Provide the [X, Y] coordinate of the cell's center where the given text is located.  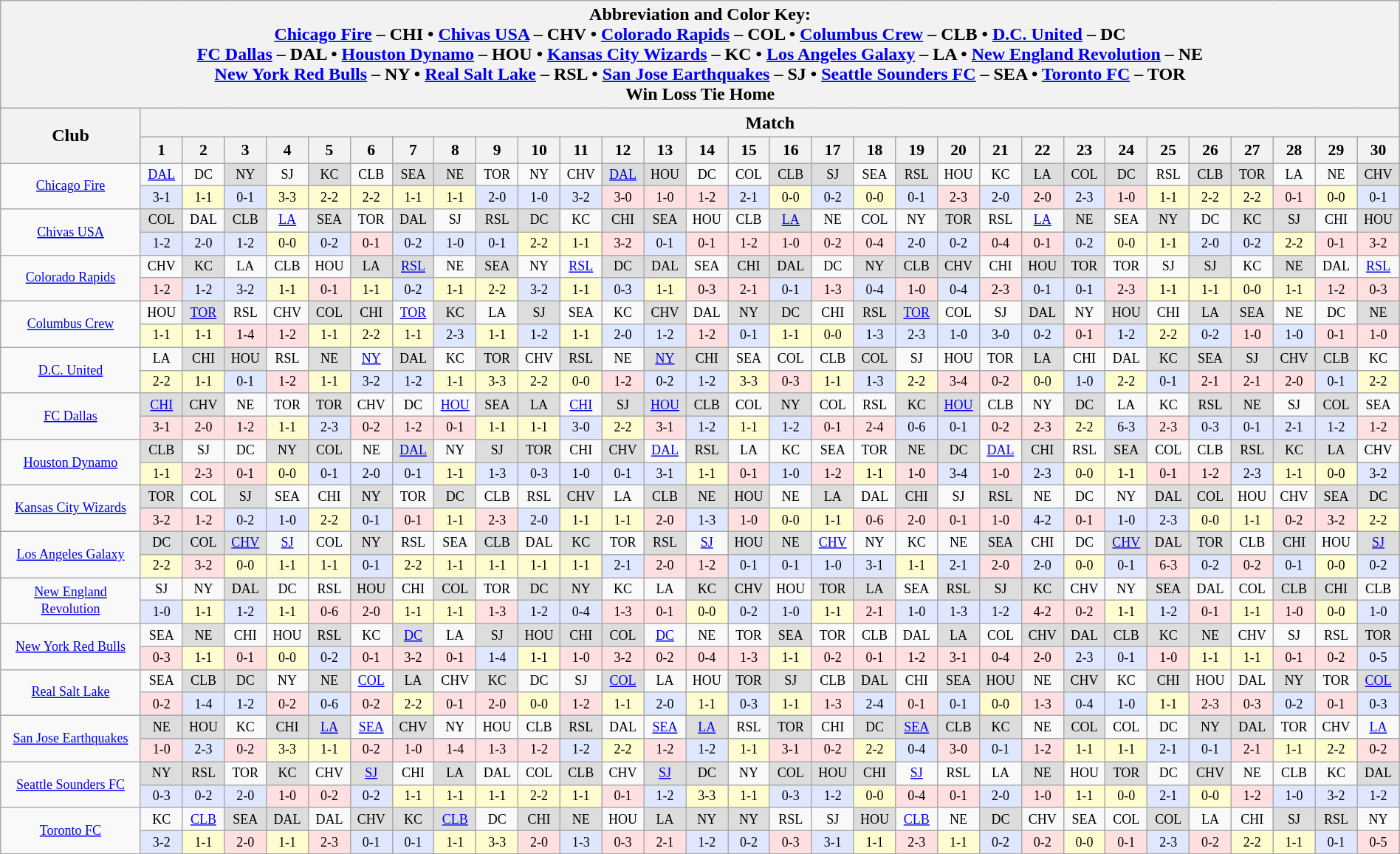
13 [665, 150]
17 [833, 150]
22 [1043, 150]
8 [455, 150]
29 [1336, 150]
1 [161, 150]
Match [769, 123]
3 [245, 150]
28 [1294, 150]
Real Salt Lake [71, 692]
14 [707, 150]
24 [1127, 150]
Seattle Sounders FC [71, 785]
New England Revolution [71, 601]
Houston Dynamo [71, 462]
9 [498, 150]
Chivas USA [71, 232]
19 [917, 150]
15 [749, 150]
New York Red Bulls [71, 646]
21 [1000, 150]
D.C. United [71, 370]
6 [371, 150]
11 [580, 150]
5 [329, 150]
Kansas City Wizards [71, 508]
2 [204, 150]
18 [874, 150]
23 [1084, 150]
Chicago Fire [71, 185]
10 [539, 150]
27 [1252, 150]
26 [1211, 150]
12 [623, 150]
Colorado Rapids [71, 278]
Los Angeles Galaxy [71, 554]
4 [288, 150]
25 [1168, 150]
FC Dallas [71, 416]
Club [71, 136]
20 [958, 150]
30 [1378, 150]
Toronto FC [71, 830]
Columbus Crew [71, 324]
San Jose Earthquakes [71, 739]
7 [414, 150]
16 [790, 150]
